Provide the [X, Y] coordinate of the cell's center where the given text is located.  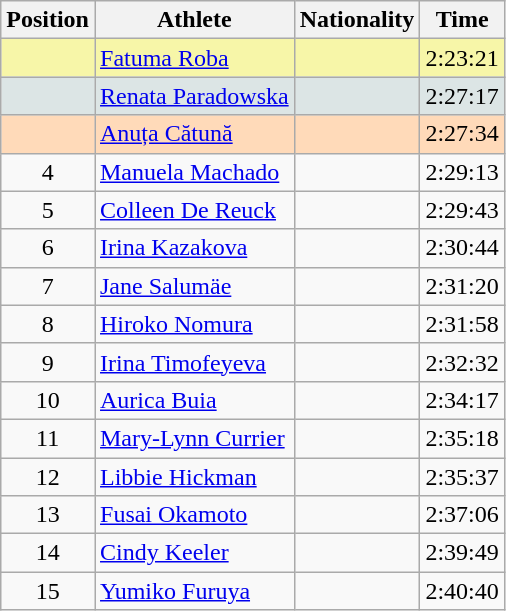
Irina Timofeyeva [194, 362]
4 [48, 172]
Aurica Buia [194, 400]
2:37:06 [462, 515]
15 [48, 591]
2:29:43 [462, 210]
2:31:20 [462, 286]
2:40:40 [462, 591]
11 [48, 438]
2:23:21 [462, 58]
Colleen De Reuck [194, 210]
12 [48, 477]
2:29:13 [462, 172]
2:39:49 [462, 553]
Athlete [194, 20]
2:27:34 [462, 134]
10 [48, 400]
2:27:17 [462, 96]
5 [48, 210]
Manuela Machado [194, 172]
Renata Paradowska [194, 96]
2:32:32 [462, 362]
Hiroko Nomura [194, 324]
Libbie Hickman [194, 477]
Irina Kazakova [194, 248]
Mary-Lynn Currier [194, 438]
7 [48, 286]
Time [462, 20]
Fusai Okamoto [194, 515]
Cindy Keeler [194, 553]
2:31:58 [462, 324]
2:30:44 [462, 248]
8 [48, 324]
Yumiko Furuya [194, 591]
13 [48, 515]
2:35:37 [462, 477]
Nationality [357, 20]
Anuța Cătună [194, 134]
2:34:17 [462, 400]
6 [48, 248]
9 [48, 362]
2:35:18 [462, 438]
Position [48, 20]
Jane Salumäe [194, 286]
Fatuma Roba [194, 58]
14 [48, 553]
